Output the (X, Y) coordinate of the center of the cell containing the given text.  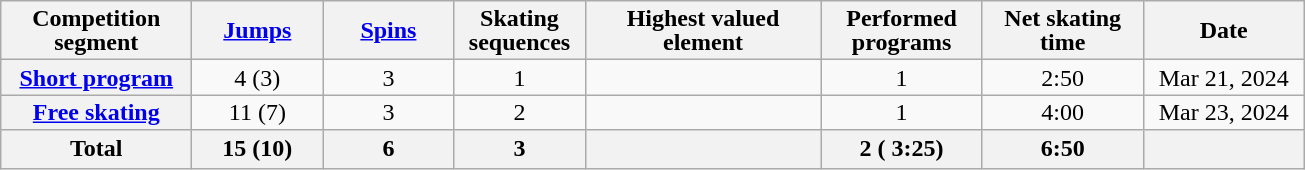
2:50 (1062, 78)
Highest valued element (703, 30)
11 (7) (258, 112)
Mar 21, 2024 (1224, 78)
2 ( 3:25) (902, 149)
4 (3) (258, 78)
Date (1224, 30)
Competition segment (96, 30)
Spins (388, 30)
Short program (96, 78)
Net skating time (1062, 30)
Performed programs (902, 30)
Free skating (96, 112)
Skating sequences (520, 30)
4:00 (1062, 112)
Mar 23, 2024 (1224, 112)
2 (520, 112)
Total (96, 149)
15 (10) (258, 149)
6:50 (1062, 149)
Jumps (258, 30)
6 (388, 149)
